Locate the cell with the specified text and output its (x, y) center coordinate. 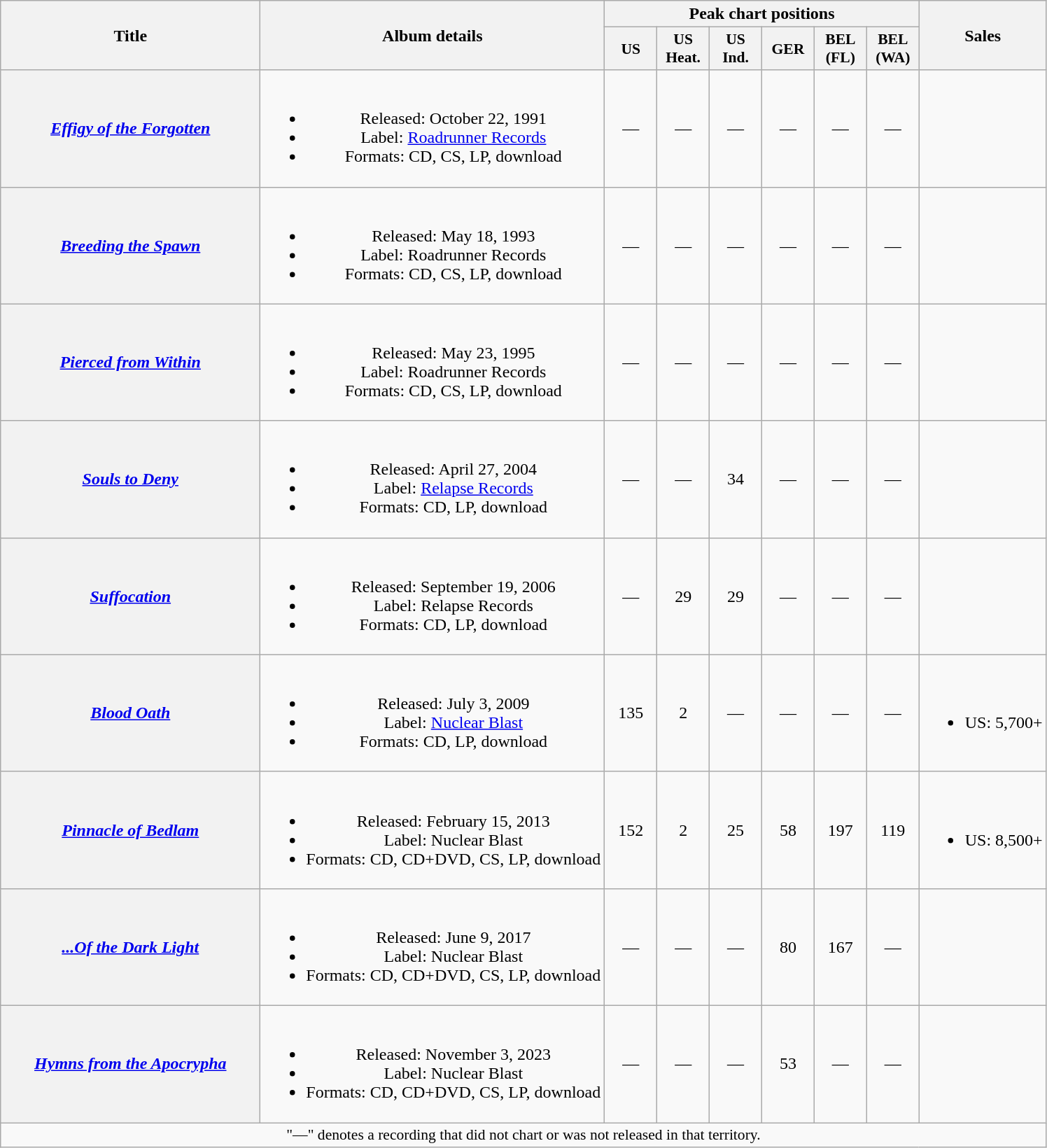
Title (130, 35)
25 (736, 830)
Released: May 23, 1995Label: Roadrunner RecordsFormats: CD, CS, LP, download (433, 363)
Pierced from Within (130, 363)
135 (631, 713)
BEL (WA) (893, 49)
Released: April 27, 2004Label: Relapse RecordsFormats: CD, LP, download (433, 479)
Breeding the Spawn (130, 245)
119 (893, 830)
Album details (433, 35)
US Ind. (736, 49)
Released: June 9, 2017Label: Nuclear BlastFormats: CD, CD+DVD, CS, LP, download (433, 946)
167 (840, 946)
58 (788, 830)
Sales (983, 35)
"—" denotes a recording that did not chart or was not released in that territory. (523, 1135)
Released: September 19, 2006Label: Relapse RecordsFormats: CD, LP, download (433, 596)
Peak chart positions (761, 14)
Released: May 18, 1993Label: Roadrunner RecordsFormats: CD, CS, LP, download (433, 245)
Souls to Deny (130, 479)
Effigy of the Forgotten (130, 129)
Pinnacle of Bedlam (130, 830)
US (631, 49)
US: 8,500+ (983, 830)
34 (736, 479)
...Of the Dark Light (130, 946)
GER (788, 49)
197 (840, 830)
Released: October 22, 1991Label: Roadrunner RecordsFormats: CD, CS, LP, download (433, 129)
Released: November 3, 2023Label: Nuclear BlastFormats: CD, CD+DVD, CS, LP, download (433, 1064)
Suffocation (130, 596)
BEL (FL) (840, 49)
Hymns from the Apocrypha (130, 1064)
US: 5,700+ (983, 713)
Released: July 3, 2009Label: Nuclear BlastFormats: CD, LP, download (433, 713)
53 (788, 1064)
80 (788, 946)
Blood Oath (130, 713)
Released: February 15, 2013Label: Nuclear BlastFormats: CD, CD+DVD, CS, LP, download (433, 830)
US Heat. (683, 49)
152 (631, 830)
